Scan for the cell matching the given text and deliver its [X, Y] coordinate at center. 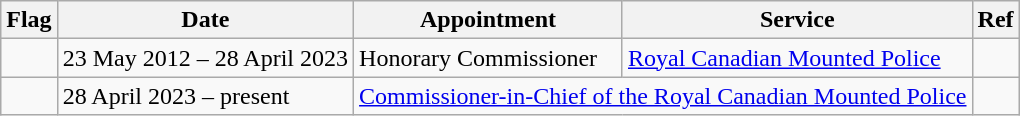
Service [797, 20]
Royal Canadian Mounted Police [797, 58]
23 May 2012 – 28 April 2023 [205, 58]
Commissioner-in-Chief of the Royal Canadian Mounted Police [663, 96]
Ref [996, 20]
Date [205, 20]
Flag [29, 20]
Appointment [488, 20]
Honorary Commissioner [488, 58]
28 April 2023 – present [205, 96]
